Pinpoint the cell where the given text exists, returning its [x, y] midpoint coordinate. 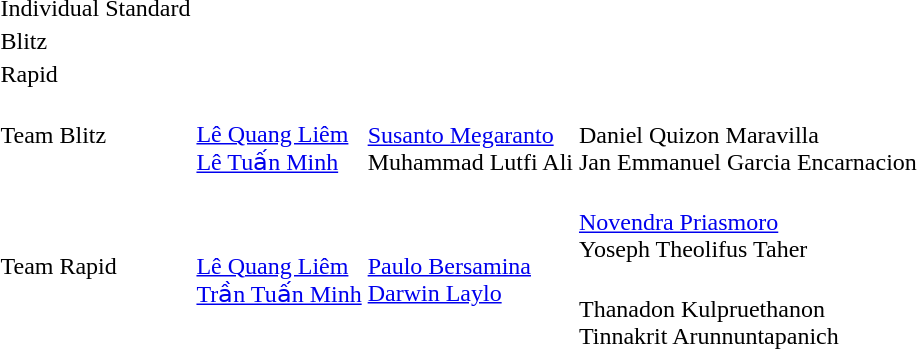
Lê Quang LiêmLê Tuấn Minh [279, 135]
Susanto MegarantoMuhammad Lutfi Ali [470, 135]
